Pinpoint the cell where the given text exists, returning its [X, Y] midpoint coordinate. 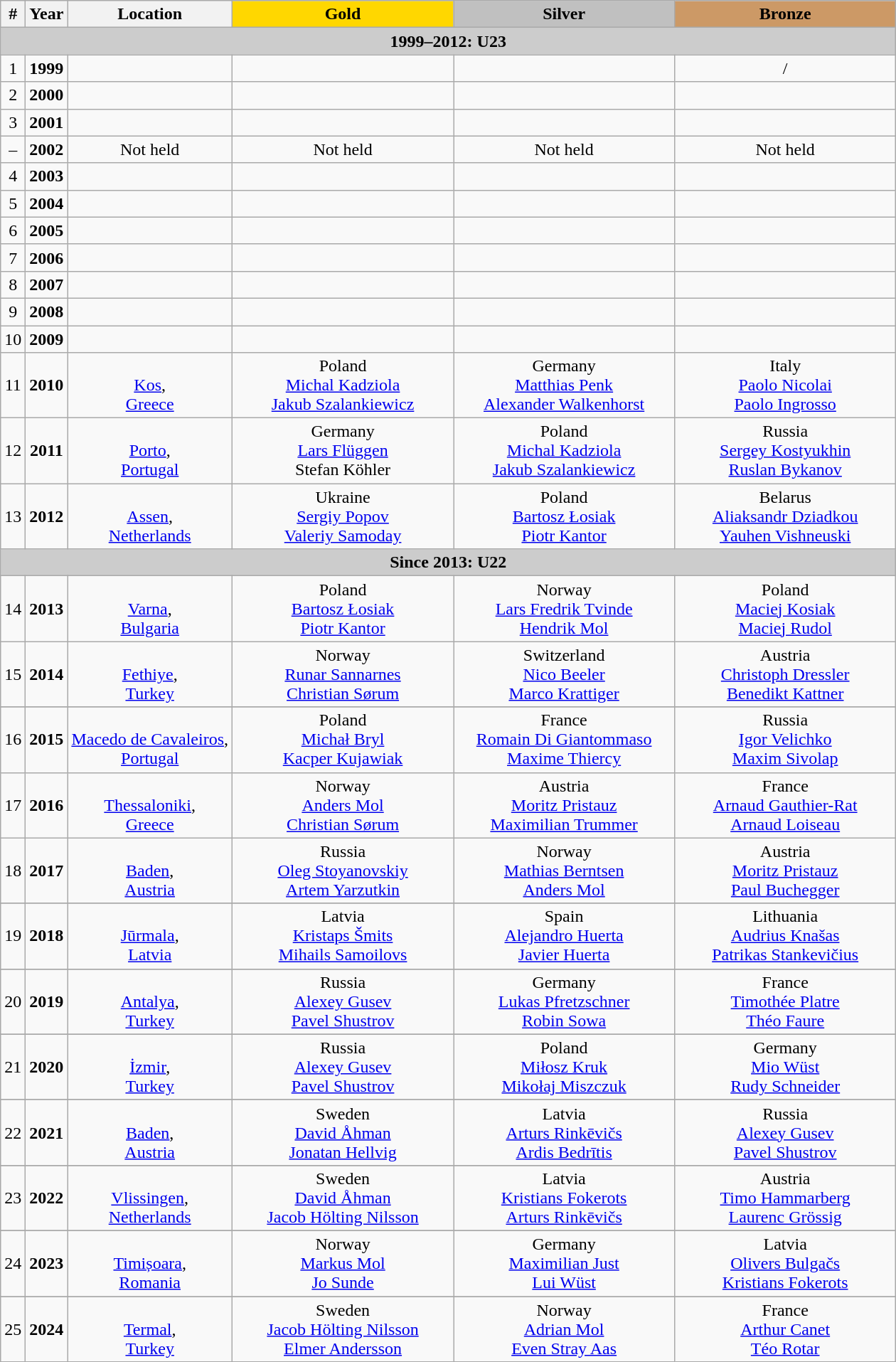
SwedenDavid ÅhmanJonatan Hellvig [343, 1132]
2000 [47, 95]
23 [13, 1198]
2015 [47, 740]
LatviaArturs RinkēvičsArdis Bedrītis [565, 1132]
1999–2012: U23 [448, 41]
Thessaloniki,Greece [150, 805]
/ [785, 68]
Assen,Netherlands [150, 516]
2002 [47, 149]
2006 [47, 257]
BelarusAliaksandr DziadkouYauhen Vishneuski [785, 516]
NorwayAnders MolChristian Sørum [343, 805]
16 [13, 740]
21 [13, 1067]
3 [13, 122]
PolandMiłosz KrukMikołaj Miszczuk [565, 1067]
NorwayMarkus MolJo Sunde [343, 1263]
2007 [47, 284]
SwedenDavid ÅhmanJacob Hölting Nilsson [343, 1198]
Location [150, 14]
AustriaMoritz PristauzPaul Buchegger [785, 871]
25 [13, 1329]
2 [13, 95]
NorwayRunar SannarnesChristian Sørum [343, 674]
LatviaOlivers BulgačsKristians Fokerots [785, 1263]
Silver [565, 14]
2013 [47, 609]
14 [13, 609]
2009 [47, 339]
Porto,Portugal [150, 451]
FranceTimothée PlatreThéo Faure [785, 1001]
NorwayMathias BerntsenAnders Mol [565, 871]
Vlissingen,Netherlands [150, 1198]
FranceArnaud Gauthier-RatArnaud Loiseau [785, 805]
2020 [47, 1067]
5 [13, 203]
İzmir,Turkey [150, 1067]
LatviaKristaps ŠmitsMihails Samoilovs [343, 936]
4 [13, 176]
RussiaSergey KostyukhinRuslan Bykanov [785, 451]
NorwayLars Fredrik TvindeHendrik Mol [565, 609]
PolandMaciej KosiakMaciej Rudol [785, 609]
PolandMichał BrylKacper Kujawiak [343, 740]
7 [13, 257]
2017 [47, 871]
Termal,Turkey [150, 1329]
13 [13, 516]
1999 [47, 68]
9 [13, 312]
Jūrmala,Latvia [150, 936]
2019 [47, 1001]
# [13, 14]
Timișoara,Romania [150, 1263]
22 [13, 1132]
Kos,Greece [150, 385]
2012 [47, 516]
NorwayAdrian MolEven Stray Aas [565, 1329]
SwitzerlandNico BeelerMarco Krattiger [565, 674]
LithuaniaAudrius KnašasPatrikas Stankevičius [785, 936]
GermanyLars FlüggenStefan Köhler [343, 451]
FranceArthur CanetTéo Rotar [785, 1329]
1 [13, 68]
19 [13, 936]
8 [13, 284]
2010 [47, 385]
SpainAlejandro HuertaJavier Huerta [565, 936]
AustriaChristoph DresslerBenedikt Kattner [785, 674]
20 [13, 1001]
AustriaTimo HammarbergLaurenc Grössig [785, 1198]
FranceRomain Di GiantommasoMaxime Thiercy [565, 740]
Varna,Bulgaria [150, 609]
2023 [47, 1263]
GermanyMatthias PenkAlexander Walkenhorst [565, 385]
Since 2013: U22 [448, 563]
2001 [47, 122]
Bronze [785, 14]
17 [13, 805]
Fethiye,Turkey [150, 674]
GermanyMio WüstRudy Schneider [785, 1067]
18 [13, 871]
2021 [47, 1132]
Antalya,Turkey [150, 1001]
Year [47, 14]
2005 [47, 230]
2016 [47, 805]
2014 [47, 674]
– [13, 149]
GermanyMaximilian JustLui Wüst [565, 1263]
Gold [343, 14]
RussiaOleg StoyanovskiyArtem Yarzutkin [343, 871]
SwedenJacob Hölting NilssonElmer Andersson [343, 1329]
LatviaKristians FokerotsArturs Rinkēvičs [565, 1198]
2004 [47, 203]
ItalyPaolo NicolaiPaolo Ingrosso [785, 385]
15 [13, 674]
11 [13, 385]
6 [13, 230]
24 [13, 1263]
RussiaIgor VelichkoMaxim Sivolap [785, 740]
12 [13, 451]
2024 [47, 1329]
UkraineSergiy PopovValeriy Samoday [343, 516]
GermanyLukas PfretzschnerRobin Sowa [565, 1001]
AustriaMoritz PristauzMaximilian Trummer [565, 805]
Macedo de Cavaleiros,Portugal [150, 740]
2018 [47, 936]
10 [13, 339]
2008 [47, 312]
2022 [47, 1198]
2011 [47, 451]
2003 [47, 176]
